Search for the cell housing the specified text and yield its [x, y] center coordinate. 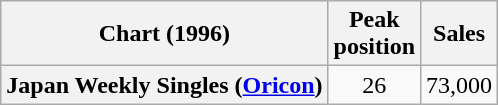
73,000 [460, 85]
Chart (1996) [164, 34]
Peakposition [374, 34]
Sales [460, 34]
26 [374, 85]
Japan Weekly Singles (Oricon) [164, 85]
